Provide the [x, y] coordinate of the cell's center where the given text is located.  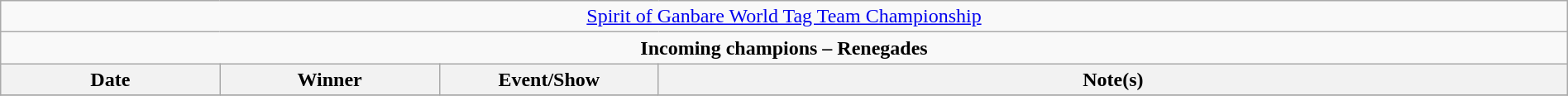
Spirit of Ganbare World Tag Team Championship [784, 17]
Note(s) [1113, 79]
Winner [329, 79]
Event/Show [549, 79]
Date [111, 79]
Incoming champions – Renegades [784, 48]
